For the text-containing cell, return its midpoint in [X, Y] coordinate format. 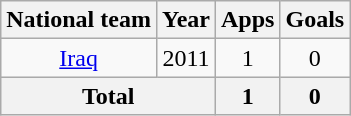
Year [186, 20]
National team [79, 20]
Apps [248, 20]
Goals [315, 20]
2011 [186, 58]
Total [108, 96]
Iraq [79, 58]
